Pinpoint the cell where the given text exists, returning its (x, y) midpoint coordinate. 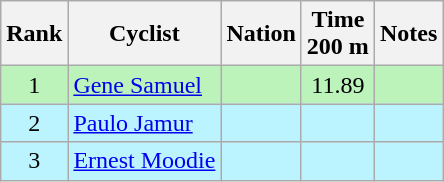
Notes (408, 34)
11.89 (338, 85)
Ernest Moodie (144, 161)
3 (34, 161)
Gene Samuel (144, 85)
Time200 m (338, 34)
Nation (261, 34)
Rank (34, 34)
Paulo Jamur (144, 123)
2 (34, 123)
1 (34, 85)
Cyclist (144, 34)
